Provide the (X, Y) coordinate of the cell's center where the given text is located.  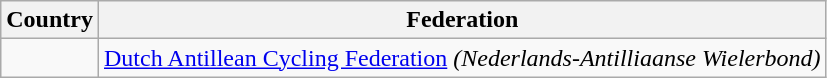
Country (50, 20)
Dutch Antillean Cycling Federation (Nederlands-Antilliaanse Wielerbond) (462, 58)
Federation (462, 20)
